Return [X, Y] of the center of cell containing provided text 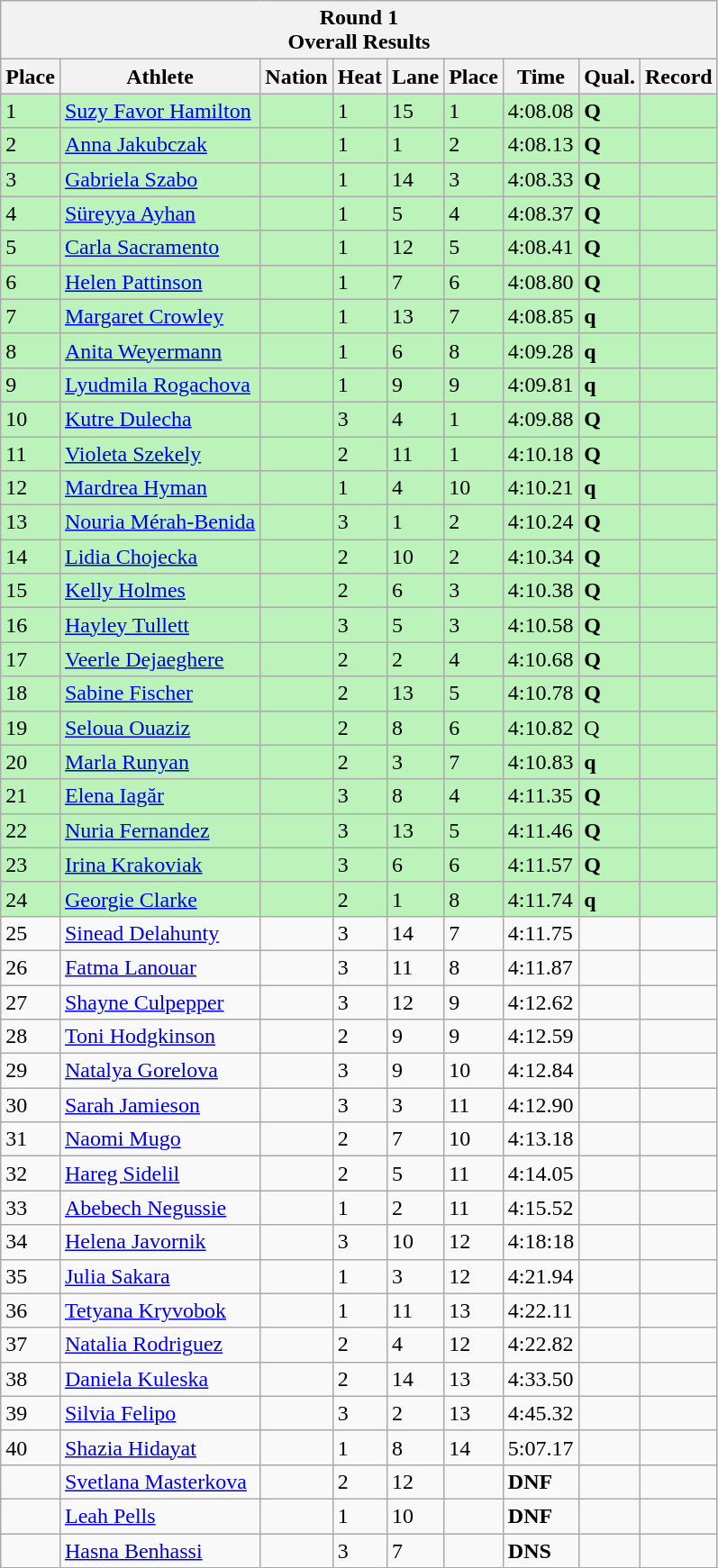
Record [678, 77]
Abebech Negussie [159, 1208]
4:22.82 [541, 1345]
Qual. [610, 77]
Violeta Szekely [159, 453]
34 [31, 1242]
Natalia Rodriguez [159, 1345]
4:10.68 [541, 659]
Georgie Clarke [159, 899]
4:10.82 [541, 728]
4:21.94 [541, 1276]
Leah Pells [159, 1516]
16 [31, 625]
4:08.85 [541, 316]
Helen Pattinson [159, 282]
35 [31, 1276]
Silvia Felipo [159, 1413]
Carla Sacramento [159, 248]
Toni Hodgkinson [159, 1037]
18 [31, 693]
4:10.24 [541, 522]
Tetyana Kryvobok [159, 1310]
4:10.18 [541, 453]
4:10.21 [541, 488]
Helena Javornik [159, 1242]
Julia Sakara [159, 1276]
Kutre Dulecha [159, 419]
4:11.87 [541, 967]
4:14.05 [541, 1174]
40 [31, 1447]
Lane [416, 77]
Shayne Culpepper [159, 1002]
Seloua Ouaziz [159, 728]
4:22.11 [541, 1310]
5:07.17 [541, 1447]
4:11.46 [541, 830]
Shazia Hidayat [159, 1447]
Mardrea Hyman [159, 488]
Anita Weyermann [159, 350]
30 [31, 1105]
39 [31, 1413]
DNS [541, 1550]
4:12.84 [541, 1071]
Margaret Crowley [159, 316]
4:12.59 [541, 1037]
4:13.18 [541, 1139]
22 [31, 830]
Hayley Tullett [159, 625]
Svetlana Masterkova [159, 1482]
Round 1 Overall Results [359, 31]
Daniela Kuleska [159, 1379]
Athlete [159, 77]
4:10.38 [541, 591]
Heat [359, 77]
4:18:18 [541, 1242]
4:11.35 [541, 796]
Nation [296, 77]
4:09.28 [541, 350]
28 [31, 1037]
Irina Krakoviak [159, 865]
Fatma Lanouar [159, 967]
4:11.57 [541, 865]
4:12.90 [541, 1105]
31 [31, 1139]
4:10.34 [541, 557]
19 [31, 728]
Time [541, 77]
4:08.13 [541, 145]
36 [31, 1310]
4:08.08 [541, 111]
4:15.52 [541, 1208]
4:33.50 [541, 1379]
21 [31, 796]
4:08.41 [541, 248]
29 [31, 1071]
Hasna Benhassi [159, 1550]
Marla Runyan [159, 762]
4:11.75 [541, 933]
Lidia Chojecka [159, 557]
Natalya Gorelova [159, 1071]
32 [31, 1174]
24 [31, 899]
4:09.88 [541, 419]
Elena Iagăr [159, 796]
33 [31, 1208]
4:10.58 [541, 625]
4:45.32 [541, 1413]
4:10.78 [541, 693]
Lyudmila Rogachova [159, 385]
25 [31, 933]
4:10.83 [541, 762]
27 [31, 1002]
37 [31, 1345]
Hareg Sidelil [159, 1174]
38 [31, 1379]
4:09.81 [541, 385]
23 [31, 865]
4:08.33 [541, 179]
Anna Jakubczak [159, 145]
Sarah Jamieson [159, 1105]
Suzy Favor Hamilton [159, 111]
Naomi Mugo [159, 1139]
Gabriela Szabo [159, 179]
26 [31, 967]
4:11.74 [541, 899]
Nouria Mérah-Benida [159, 522]
4:08.37 [541, 213]
Süreyya Ayhan [159, 213]
4:12.62 [541, 1002]
Sinead Delahunty [159, 933]
Veerle Dejaeghere [159, 659]
Sabine Fischer [159, 693]
Kelly Holmes [159, 591]
4:08.80 [541, 282]
Nuria Fernandez [159, 830]
17 [31, 659]
20 [31, 762]
